Search for the cell housing the specified text and yield its [x, y] center coordinate. 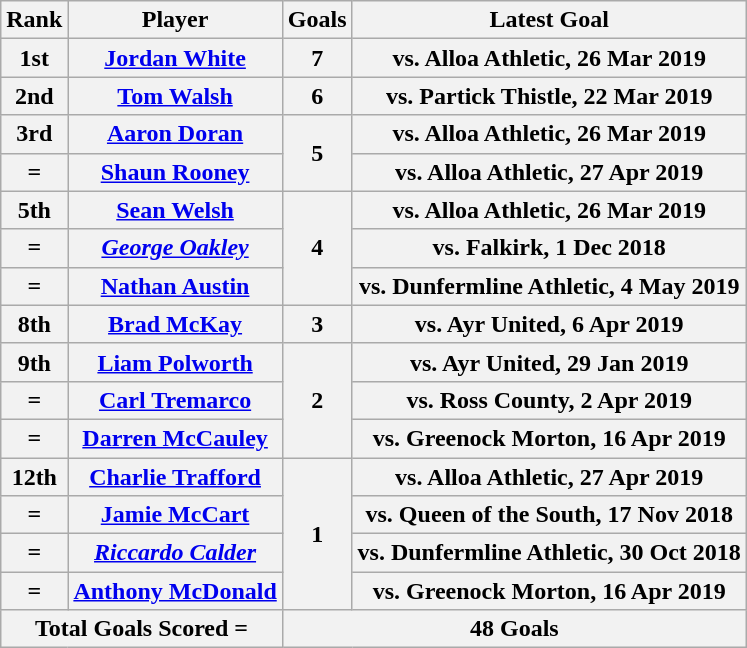
6 [317, 96]
vs. Ayr United, 29 Jan 2019 [549, 362]
vs. Dunfermline Athletic, 30 Oct 2018 [549, 553]
Liam Polworth [175, 362]
Charlie Trafford [175, 477]
8th [34, 324]
Riccardo Calder [175, 553]
Jordan White [175, 58]
5th [34, 210]
3 [317, 324]
vs. Falkirk, 1 Dec 2018 [549, 248]
vs. Dunfermline Athletic, 4 May 2019 [549, 286]
Nathan Austin [175, 286]
12th [34, 477]
vs. Ayr United, 6 Apr 2019 [549, 324]
2 [317, 400]
vs. Queen of the South, 17 Nov 2018 [549, 515]
9th [34, 362]
George Oakley [175, 248]
Latest Goal [549, 20]
vs. Ross County, 2 Apr 2019 [549, 400]
1 [317, 534]
5 [317, 153]
Darren McCauley [175, 438]
2nd [34, 96]
Player [175, 20]
Brad McKay [175, 324]
7 [317, 58]
1st [34, 58]
Jamie McCart [175, 515]
Anthony McDonald [175, 591]
48 Goals [514, 629]
4 [317, 248]
3rd [34, 134]
Tom Walsh [175, 96]
Shaun Rooney [175, 172]
vs. Partick Thistle, 22 Mar 2019 [549, 96]
Aaron Doran [175, 134]
Rank [34, 20]
Sean Welsh [175, 210]
Carl Tremarco [175, 400]
Total Goals Scored = [142, 629]
Goals [317, 20]
